Return [X, Y] of the center of cell containing provided text 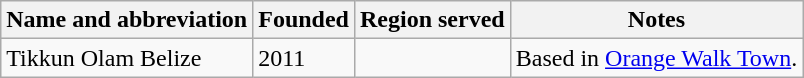
Founded [304, 20]
Based in Orange Walk Town. [656, 58]
2011 [304, 58]
Name and abbreviation [127, 20]
Region served [432, 20]
Notes [656, 20]
Tikkun Olam Belize [127, 58]
